Return the [X, Y] coordinate for the center point of the cell that contains the specified text.  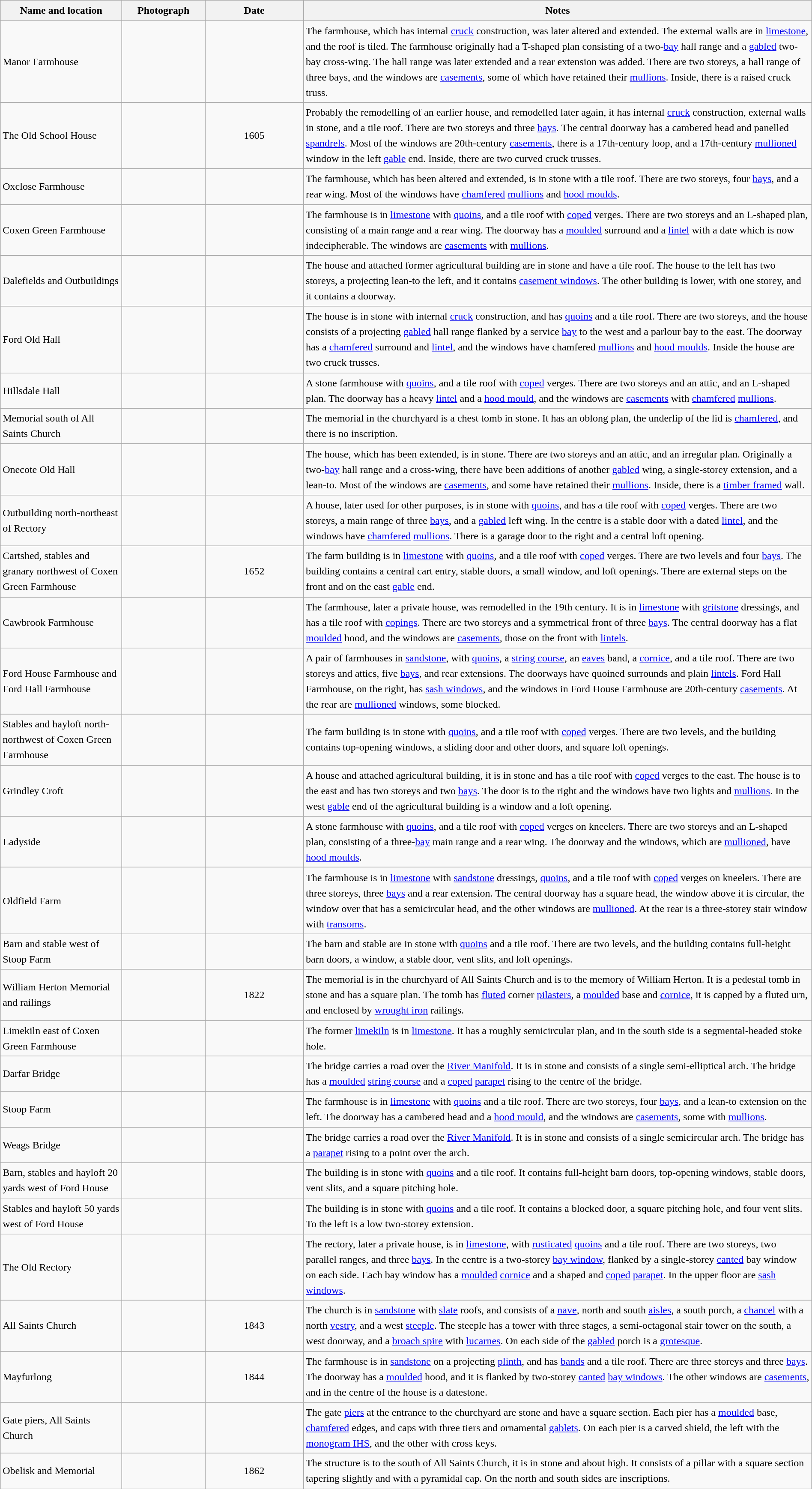
Outbuilding north-northeast of Rectory [61, 520]
Oxclose Farmhouse [61, 187]
1605 [254, 135]
Name and location [61, 10]
Coxen Green Farmhouse [61, 230]
Weags Bridge [61, 1145]
Oldfield Farm [61, 900]
Gate piers, All Saints Church [61, 1428]
Grindley Croft [61, 791]
Dalefields and Outbuildings [61, 281]
Limekiln east of Coxen Green Farmhouse [61, 1038]
Stoop Farm [61, 1109]
Onecote Old Hall [61, 469]
Obelisk and Memorial [61, 1471]
The Old School House [61, 135]
Stables and hayloft 50 yards west of Ford House [61, 1216]
Ford House Farmhouse and Ford Hall Farmhouse [61, 681]
Date [254, 10]
Cawbrook Farmhouse [61, 623]
1652 [254, 571]
Hillsdale Hall [61, 391]
1822 [254, 995]
Ford Old Hall [61, 339]
Stables and hayloft north-northwest of Coxen Green Farmhouse [61, 740]
Ladyside [61, 842]
Photograph [164, 10]
Memorial south of All Saints Church [61, 426]
Cartshed, stables and granary northwest of Coxen Green Farmhouse [61, 571]
Notes [558, 10]
Barn, stables and hayloft 20 yards west of Ford House [61, 1181]
The former limekiln is in limestone. It has a roughly semicircular plan, and in the south side is a segmental-headed stoke hole. [558, 1038]
All Saints Church [61, 1325]
The Old Rectory [61, 1267]
William Herton Memorial and railings [61, 995]
1844 [254, 1377]
Darfar Bridge [61, 1073]
1862 [254, 1471]
The memorial in the churchyard is a chest tomb in stone. It has an oblong plan, the underlip of the lid is chamfered, and there is no inscription. [558, 426]
Barn and stable west of Stoop Farm [61, 952]
Mayfurlong [61, 1377]
1843 [254, 1325]
Manor Farmhouse [61, 62]
